Return [X, Y] of the center of cell containing provided text 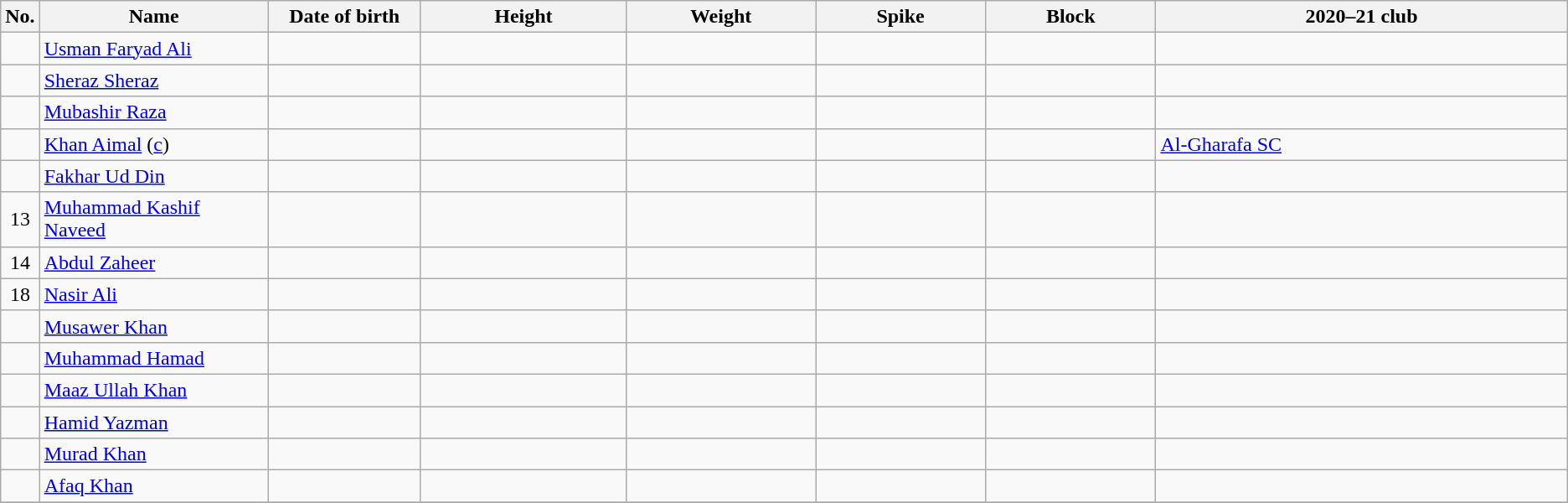
18 [20, 294]
No. [20, 17]
Nasir Ali [154, 294]
Block [1070, 17]
14 [20, 262]
Date of birth [344, 17]
Maaz Ullah Khan [154, 390]
Fakhar Ud Din [154, 176]
13 [20, 220]
Musawer Khan [154, 326]
Sheraz Sheraz [154, 80]
Height [524, 17]
Muhammad Hamad [154, 358]
Afaq Khan [154, 486]
Mubashir Raza [154, 112]
Weight [721, 17]
Murad Khan [154, 454]
2020–21 club [1362, 17]
Abdul Zaheer [154, 262]
Name [154, 17]
Al-Gharafa SC [1362, 144]
Hamid Yazman [154, 422]
Khan Aimal (c) [154, 144]
Muhammad Kashif Naveed [154, 220]
Spike [901, 17]
Usman Faryad Ali [154, 49]
